Return [x, y] of the center of cell containing provided text 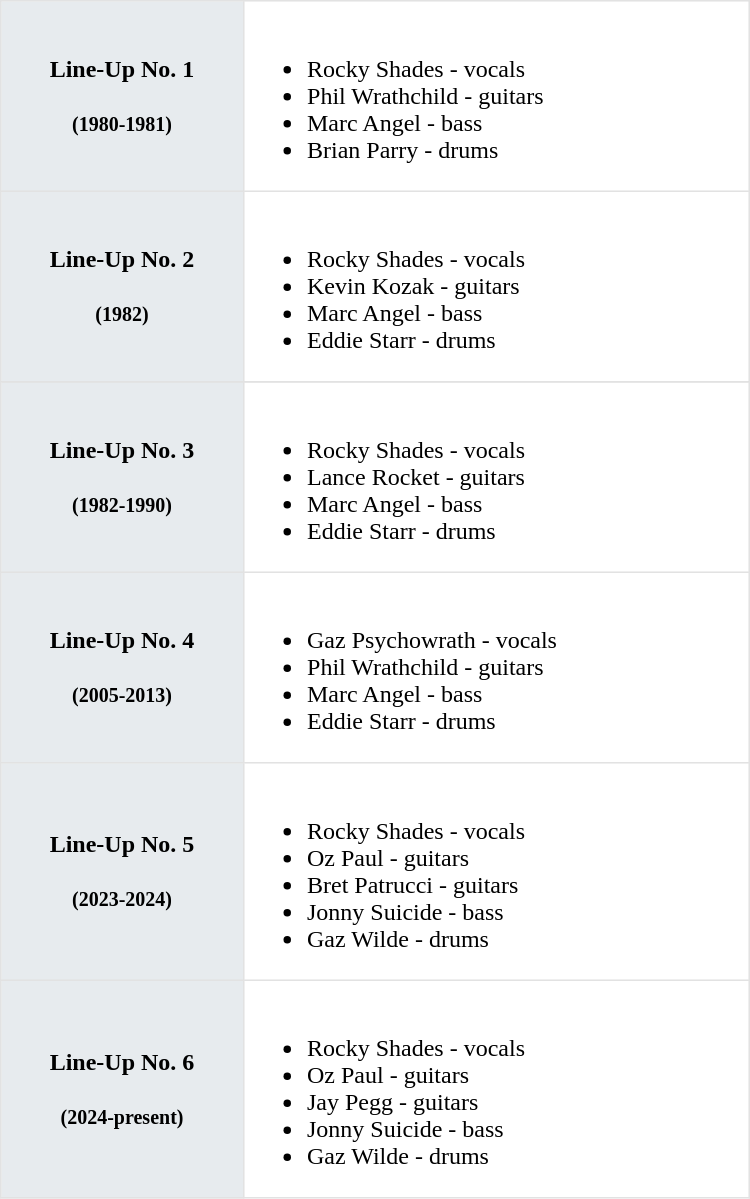
Line-Up No. 2(1982) [122, 286]
Rocky Shades - vocalsLance Rocket - guitarsMarc Angel - bassEddie Starr - drums [496, 477]
Line-Up No. 4(2005-2013) [122, 667]
Rocky Shades - vocalsOz Paul - guitarsJay Pegg - guitarsJonny Suicide - bassGaz Wilde - drums [496, 1089]
Line-Up No. 1(1980-1981) [122, 96]
Rocky Shades - vocalsOz Paul - guitarsBret Patrucci - guitarsJonny Suicide - bassGaz Wilde - drums [496, 872]
Line-Up No. 5(2023-2024) [122, 872]
Line-Up No. 3(1982-1990) [122, 477]
Rocky Shades - vocalsKevin Kozak - guitarsMarc Angel - bassEddie Starr - drums [496, 286]
Line-Up No. 6(2024-present) [122, 1089]
Gaz Psychowrath - vocalsPhil Wrathchild - guitarsMarc Angel - bassEddie Starr - drums [496, 667]
Rocky Shades - vocalsPhil Wrathchild - guitarsMarc Angel - bassBrian Parry - drums [496, 96]
